Scan for the cell matching the given text and deliver its (X, Y) coordinate at center. 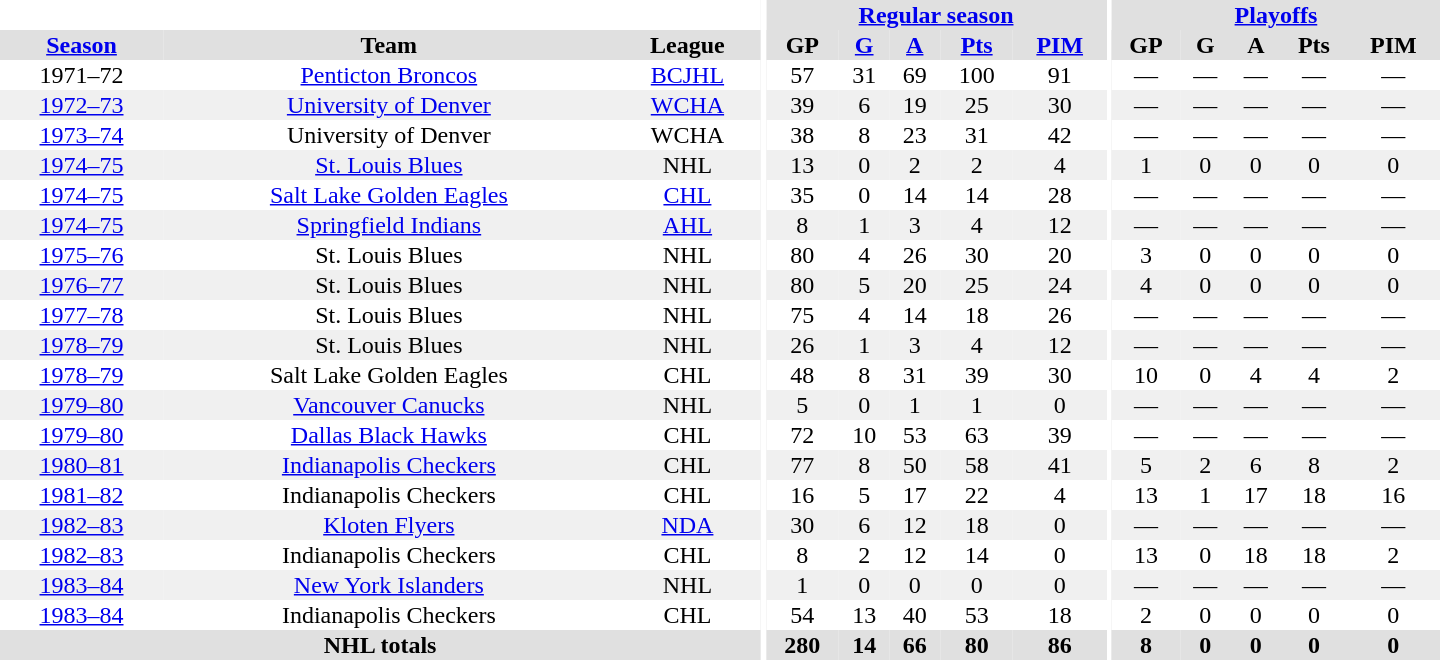
1972–73 (82, 105)
72 (802, 435)
48 (802, 375)
86 (1060, 645)
Springfield Indians (389, 225)
Team (389, 45)
63 (976, 435)
75 (802, 315)
Kloten Flyers (389, 525)
1980–81 (82, 465)
66 (916, 645)
40 (916, 615)
1977–78 (82, 315)
Penticton Broncos (389, 75)
1971–72 (82, 75)
1975–76 (82, 255)
New York Islanders (389, 585)
23 (916, 135)
19 (916, 105)
Dallas Black Hawks (389, 435)
38 (802, 135)
1976–77 (82, 285)
41 (1060, 465)
Playoffs (1276, 15)
91 (1060, 75)
69 (916, 75)
42 (1060, 135)
NHL totals (380, 645)
BCJHL (688, 75)
Season (82, 45)
58 (976, 465)
League (688, 45)
50 (916, 465)
1981–82 (82, 495)
57 (802, 75)
77 (802, 465)
NDA (688, 525)
24 (1060, 285)
35 (802, 195)
1973–74 (82, 135)
28 (1060, 195)
Vancouver Canucks (389, 405)
AHL (688, 225)
280 (802, 645)
54 (802, 615)
22 (976, 495)
100 (976, 75)
Regular season (936, 15)
